From the cell containing the given text, extract its center point as (x, y) coordinate. 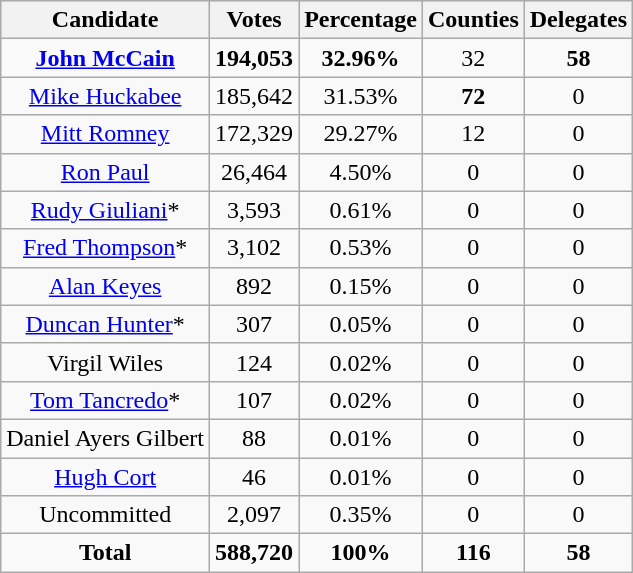
0.15% (361, 286)
Daniel Ayers Gilbert (106, 438)
Rudy Giuliani* (106, 210)
194,053 (254, 58)
29.27% (361, 134)
Duncan Hunter* (106, 324)
4.50% (361, 172)
0.35% (361, 515)
588,720 (254, 553)
John McCain (106, 58)
32.96% (361, 58)
72 (474, 96)
Hugh Cort (106, 477)
Virgil Wiles (106, 362)
26,464 (254, 172)
116 (474, 553)
Ron Paul (106, 172)
Fred Thompson* (106, 248)
Candidate (106, 20)
Counties (474, 20)
Delegates (578, 20)
Uncommitted (106, 515)
124 (254, 362)
88 (254, 438)
46 (254, 477)
185,642 (254, 96)
Percentage (361, 20)
Tom Tancredo* (106, 400)
32 (474, 58)
0.53% (361, 248)
Votes (254, 20)
0.05% (361, 324)
Mitt Romney (106, 134)
172,329 (254, 134)
12 (474, 134)
100% (361, 553)
2,097 (254, 515)
3,593 (254, 210)
892 (254, 286)
307 (254, 324)
Total (106, 553)
3,102 (254, 248)
0.61% (361, 210)
107 (254, 400)
Mike Huckabee (106, 96)
Alan Keyes (106, 286)
31.53% (361, 96)
